Provide the [x, y] coordinate of the cell's center where the given text is located.  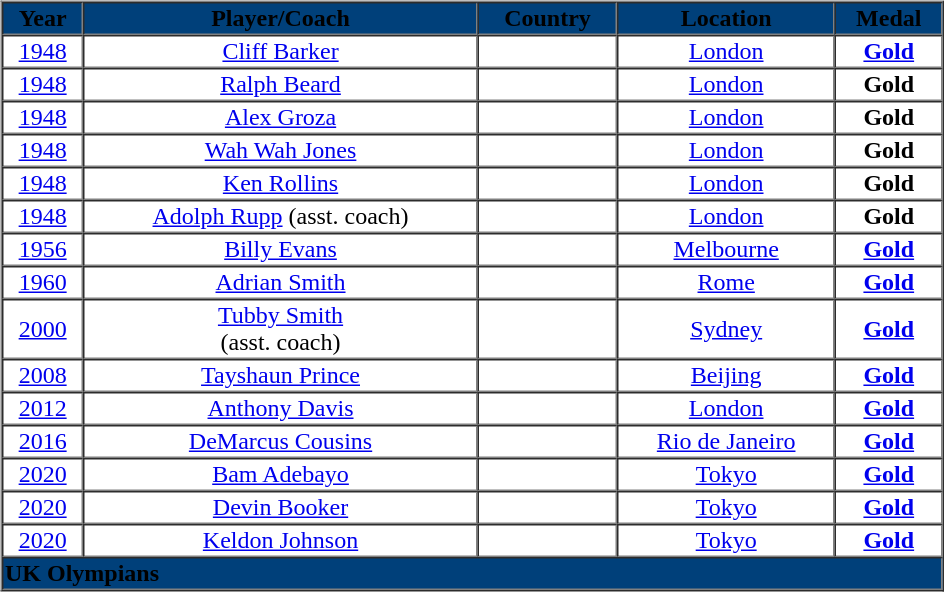
1960 [42, 282]
Melbourne [726, 250]
DeMarcus Cousins [280, 442]
Adrian Smith [280, 282]
Alex Groza [280, 118]
Rome [726, 282]
2016 [42, 442]
Beijing [726, 376]
Rio de Janeiro [726, 442]
UK Olympians [472, 574]
Location [726, 18]
Tubby Smith(asst. coach) [280, 329]
Tayshaun Prince [280, 376]
Year [42, 18]
Ralph Beard [280, 84]
Player/Coach [280, 18]
Cliff Barker [280, 52]
Anthony Davis [280, 408]
Ken Rollins [280, 184]
2008 [42, 376]
Wah Wah Jones [280, 150]
Keldon Johnson [280, 540]
Devin Booker [280, 508]
Adolph Rupp (asst. coach) [280, 216]
2000 [42, 329]
1956 [42, 250]
Medal [888, 18]
Billy Evans [280, 250]
2012 [42, 408]
Bam Adebayo [280, 474]
Country [548, 18]
Sydney [726, 329]
